Return (x, y) of the center of cell containing provided text 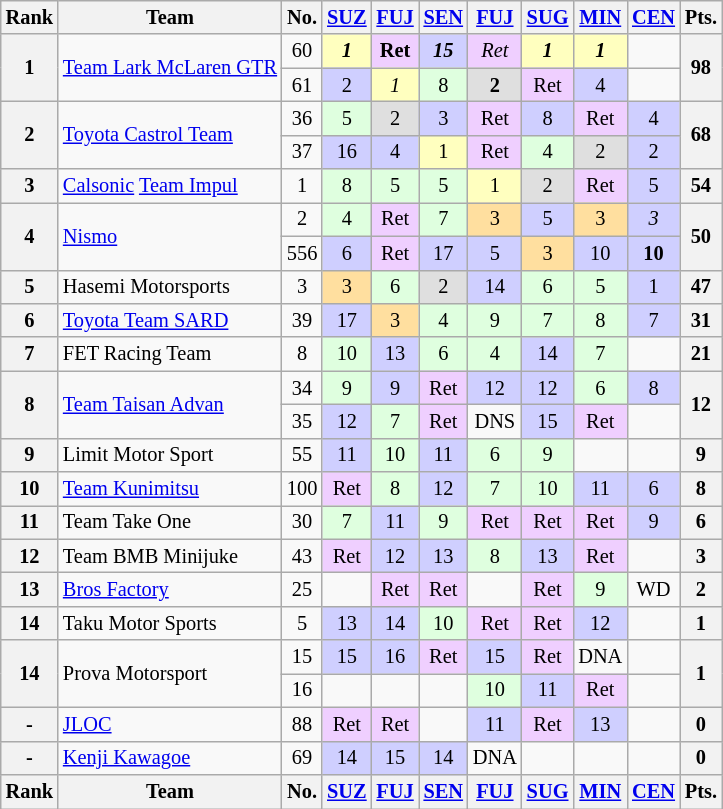
Team Lark McLaren GTR (170, 68)
Toyota Castrol Team (170, 134)
Team BMB Minijuke (170, 556)
FET Racing Team (170, 354)
60 (302, 51)
Limit Motor Sport (170, 455)
36 (302, 118)
Calsonic Team Impul (170, 186)
34 (302, 388)
31 (701, 320)
556 (302, 253)
35 (302, 421)
69 (302, 758)
55 (302, 455)
68 (701, 134)
61 (302, 85)
47 (701, 287)
98 (701, 68)
Kenji Kawagoe (170, 758)
DNS (495, 421)
WD (654, 589)
50 (701, 236)
30 (302, 522)
JLOC (170, 724)
39 (302, 320)
Team Take One (170, 522)
Bros Factory (170, 589)
100 (302, 489)
21 (701, 354)
25 (302, 589)
Nismo (170, 236)
Team Kunimitsu (170, 489)
Team Taisan Advan (170, 404)
54 (701, 186)
88 (302, 724)
37 (302, 152)
Prova Motorsport (170, 674)
43 (302, 556)
Toyota Team SARD (170, 320)
Hasemi Motorsports (170, 287)
Taku Motor Sports (170, 623)
